Extract the (x, y) coordinate from the center of the cell holding the provided text.  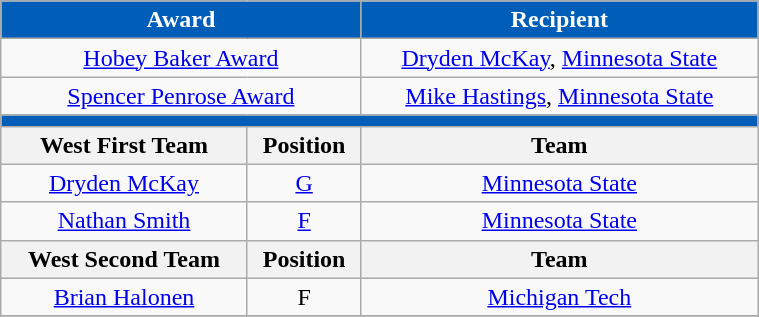
Hobey Baker Award (181, 58)
Michigan Tech (560, 297)
Brian Halonen (124, 297)
Mike Hastings, Minnesota State (560, 96)
Dryden McKay, Minnesota State (560, 58)
West Second Team (124, 259)
G (304, 183)
Award (181, 20)
Nathan Smith (124, 221)
Recipient (560, 20)
Spencer Penrose Award (181, 96)
West First Team (124, 145)
Dryden McKay (124, 183)
